Find where the given text appears and provide that cell's center as [X, Y] coordinate. 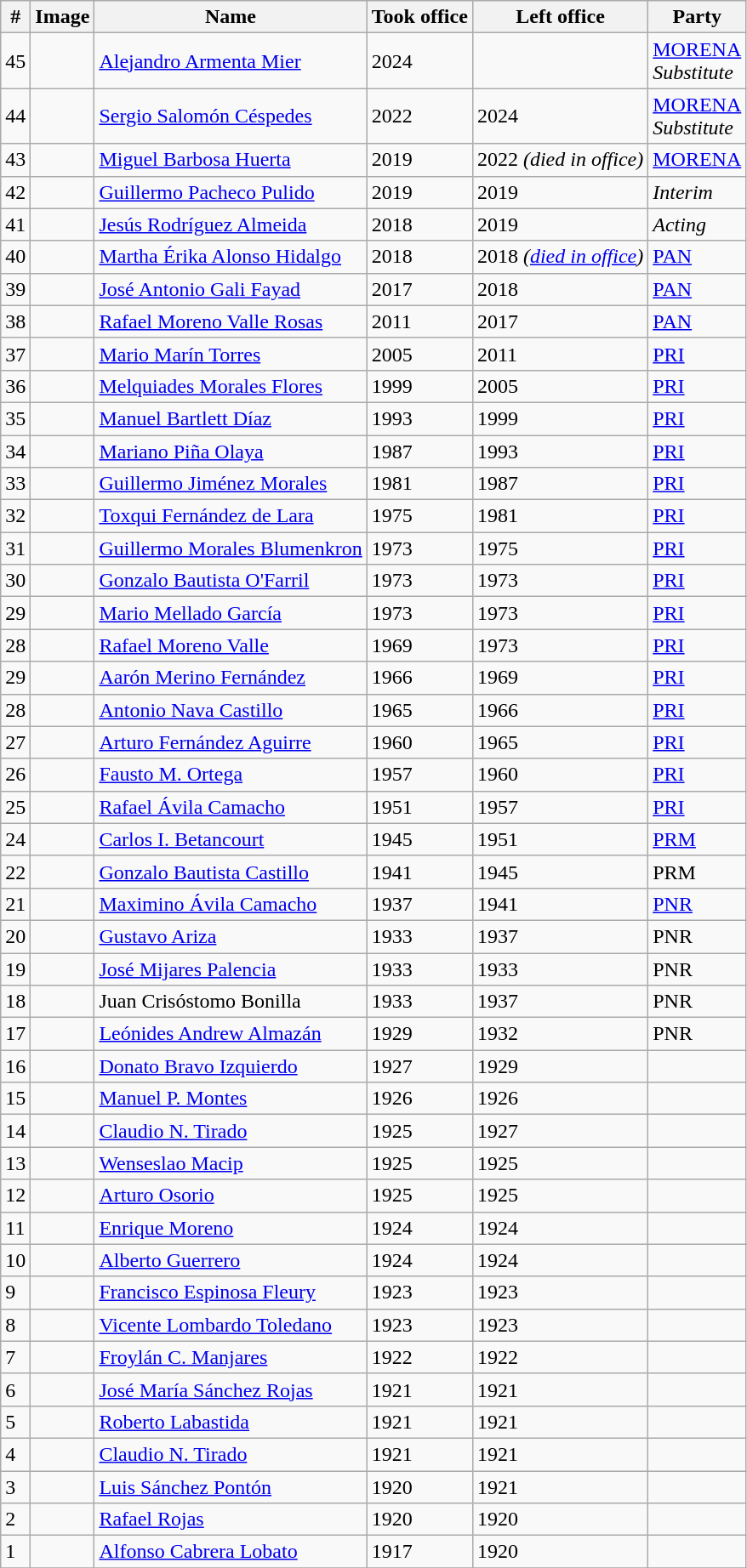
33 [15, 484]
11 [15, 1228]
Took office [419, 17]
Party [698, 17]
José María Sánchez Rojas [231, 1389]
Manuel Bartlett Díaz [231, 418]
Martha Érika Alonso Hidalgo [231, 257]
20 [15, 936]
Mariano Piña Olaya [231, 452]
Maximino Ávila Camacho [231, 904]
Interim [698, 192]
Rafael Moreno Valle Rosas [231, 321]
30 [15, 581]
32 [15, 516]
# [15, 17]
Guillermo Pacheco Pulido [231, 192]
42 [15, 192]
2022 [419, 116]
18 [15, 1002]
Name [231, 17]
26 [15, 775]
MORENA [698, 160]
1932 [560, 1034]
39 [15, 289]
Fausto M. Ortega [231, 775]
Left office [560, 17]
Francisco Espinosa Fleury [231, 1292]
Guillermo Jiménez Morales [231, 484]
Rafael Moreno Valle [231, 645]
1917 [419, 1552]
45 [15, 61]
Roberto Labastida [231, 1422]
21 [15, 904]
Guillermo Morales Blumenkron [231, 548]
Jesús Rodríguez Almeida [231, 224]
Toxqui Fernández de Lara [231, 516]
Rafael Ávila Camacho [231, 807]
Rafael Rojas [231, 1520]
5 [15, 1422]
15 [15, 1099]
Image [63, 17]
12 [15, 1196]
Melquiades Morales Flores [231, 386]
38 [15, 321]
9 [15, 1292]
Juan Crisóstomo Bonilla [231, 1002]
22 [15, 872]
2018 (died in office) [560, 257]
Alberto Guerrero [231, 1260]
Alejandro Armenta Mier [231, 61]
43 [15, 160]
14 [15, 1131]
2 [15, 1520]
2022 (died in office) [560, 160]
44 [15, 116]
Acting [698, 224]
Enrique Moreno [231, 1228]
Antonio Nava Castillo [231, 710]
Gustavo Ariza [231, 936]
31 [15, 548]
Leónides Andrew Almazán [231, 1034]
Miguel Barbosa Huerta [231, 160]
37 [15, 354]
Aarón Merino Fernández [231, 678]
25 [15, 807]
Manuel P. Montes [231, 1099]
35 [15, 418]
8 [15, 1325]
José Mijares Palencia [231, 969]
Gonzalo Bautista O'Farril [231, 581]
Alfonso Cabrera Lobato [231, 1552]
7 [15, 1357]
Gonzalo Bautista Castillo [231, 872]
3 [15, 1487]
6 [15, 1389]
José Antonio Gali Fayad [231, 289]
24 [15, 839]
Luis Sánchez Pontón [231, 1487]
1 [15, 1552]
Carlos I. Betancourt [231, 839]
Wenseslao Macip [231, 1163]
Froylán C. Manjares [231, 1357]
4 [15, 1454]
36 [15, 386]
27 [15, 742]
40 [15, 257]
16 [15, 1066]
13 [15, 1163]
Arturo Osorio [231, 1196]
Mario Mellado García [231, 613]
41 [15, 224]
10 [15, 1260]
Donato Bravo Izquierdo [231, 1066]
17 [15, 1034]
Vicente Lombardo Toledano [231, 1325]
Arturo Fernández Aguirre [231, 742]
Sergio Salomón Céspedes [231, 116]
19 [15, 969]
Mario Marín Torres [231, 354]
34 [15, 452]
